Extract the (x, y) coordinate from the center of the cell holding the provided text.  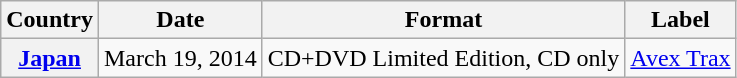
Label (680, 20)
Avex Trax (680, 58)
Format (444, 20)
Date (180, 20)
March 19, 2014 (180, 58)
Country (50, 20)
Japan (50, 58)
CD+DVD Limited Edition, CD only (444, 58)
